Return (x, y) of the center of cell containing provided text 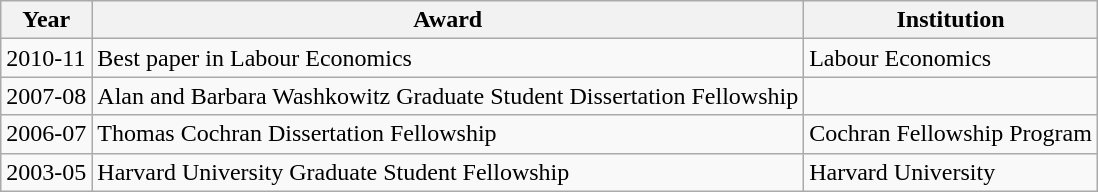
Thomas Cochran Dissertation Fellowship (448, 134)
Year (46, 20)
Cochran Fellowship Program (951, 134)
Harvard University (951, 172)
Labour Economics (951, 58)
2007-08 (46, 96)
Award (448, 20)
2006-07 (46, 134)
Best paper in Labour Economics (448, 58)
Harvard University Graduate Student Fellowship (448, 172)
2010-11 (46, 58)
2003-05 (46, 172)
Alan and Barbara Washkowitz Graduate Student Dissertation Fellowship (448, 96)
Institution (951, 20)
